Capture the cell that displays the provided text and extract its [X, Y] central coordinate. 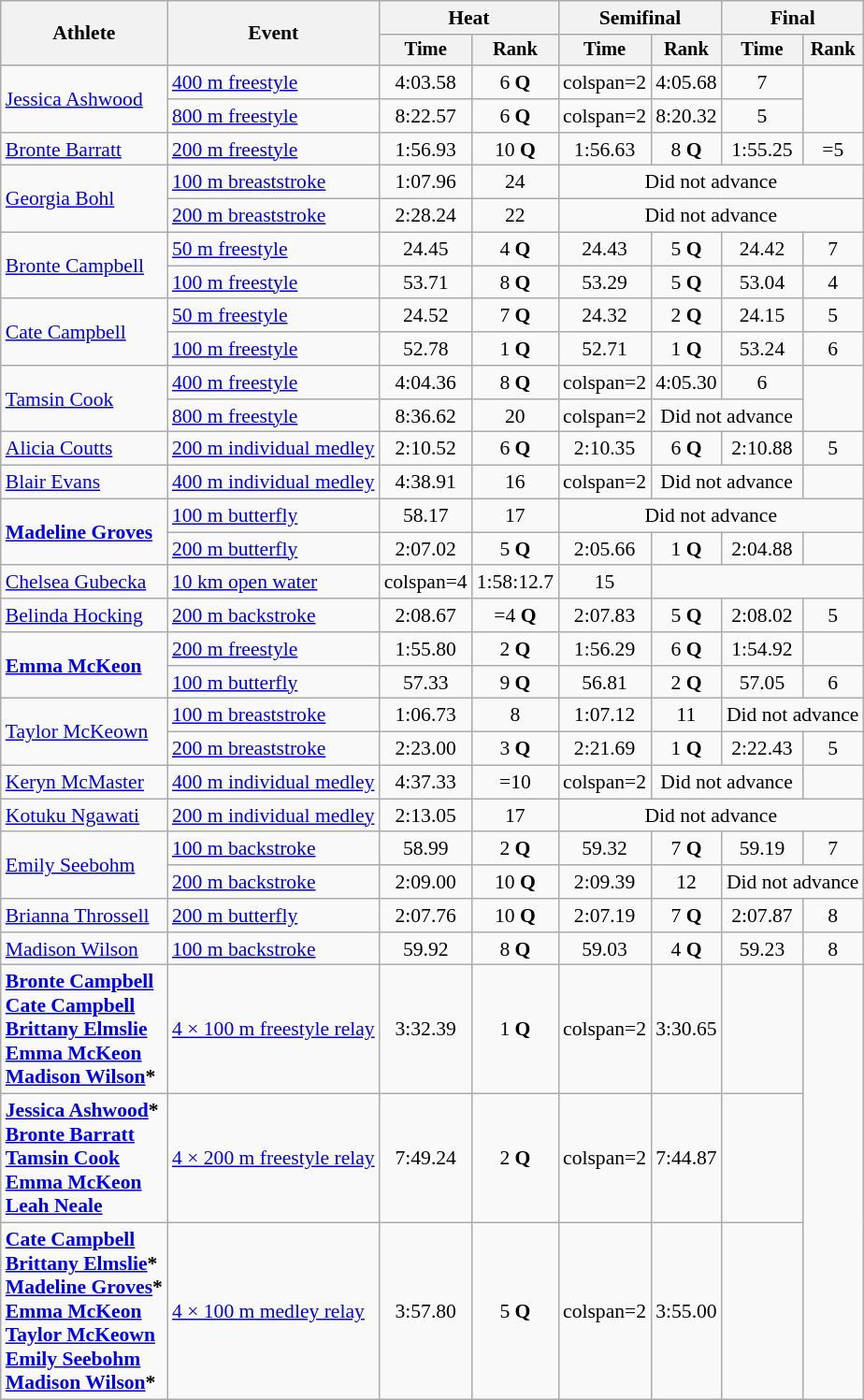
1:07.12 [604, 715]
1:56.29 [604, 649]
Belinda Hocking [84, 615]
Cate Campbell [84, 333]
53.24 [762, 349]
Madison Wilson [84, 949]
2:10.35 [604, 449]
4:37.33 [426, 783]
2:22.43 [762, 749]
=5 [832, 150]
10 km open water [273, 583]
11 [686, 715]
1:54.92 [762, 649]
3 Q [515, 749]
15 [604, 583]
2:10.52 [426, 449]
24.52 [426, 316]
24.15 [762, 316]
=10 [515, 783]
Georgia Bohl [84, 198]
59.03 [604, 949]
7:44.87 [686, 1159]
52.71 [604, 349]
4 × 100 m medley relay [273, 1311]
57.33 [426, 683]
20 [515, 416]
2:09.39 [604, 882]
59.23 [762, 949]
Alicia Coutts [84, 449]
Keryn McMaster [84, 783]
4 × 200 m freestyle relay [273, 1159]
Kotuku Ngawati [84, 815]
Emma McKeon [84, 666]
12 [686, 882]
Semifinal [640, 18]
1:58:12.7 [515, 583]
24.42 [762, 250]
57.05 [762, 683]
3:55.00 [686, 1311]
8:22.57 [426, 116]
58.17 [426, 516]
1:06.73 [426, 715]
9 Q [515, 683]
2:08.02 [762, 615]
24.32 [604, 316]
53.71 [426, 282]
4:05.30 [686, 382]
Final [793, 18]
4 × 100 m freestyle relay [273, 1030]
Blair Evans [84, 483]
Chelsea Gubecka [84, 583]
Madeline Groves [84, 533]
Jessica Ashwood*Bronte BarrattTamsin CookEmma McKeonLeah Neale [84, 1159]
Brianna Throssell [84, 916]
Emily Seebohm [84, 866]
24 [515, 182]
24.45 [426, 250]
2:07.87 [762, 916]
59.32 [604, 849]
1:55.80 [426, 649]
Bronte Barratt [84, 150]
Event [273, 34]
Cate CampbellBrittany Elmslie*Madeline Groves*Emma McKeonTaylor McKeownEmily SeebohmMadison Wilson* [84, 1311]
56.81 [604, 683]
58.99 [426, 849]
Bronte Campbell [84, 266]
16 [515, 483]
8:36.62 [426, 416]
2:10.88 [762, 449]
3:30.65 [686, 1030]
24.43 [604, 250]
2:21.69 [604, 749]
2:04.88 [762, 549]
2:23.00 [426, 749]
Athlete [84, 34]
Taylor McKeown [84, 731]
4:05.68 [686, 82]
3:32.39 [426, 1030]
4:04.36 [426, 382]
4 [832, 282]
2:07.83 [604, 615]
=4 Q [515, 615]
colspan=4 [426, 583]
7:49.24 [426, 1159]
59.92 [426, 949]
2:07.76 [426, 916]
2:13.05 [426, 815]
Tamsin Cook [84, 398]
22 [515, 216]
2:07.19 [604, 916]
1:55.25 [762, 150]
2:05.66 [604, 549]
Heat [469, 18]
59.19 [762, 849]
53.04 [762, 282]
1:07.96 [426, 182]
2:09.00 [426, 882]
4:38.91 [426, 483]
1:56.63 [604, 150]
2:07.02 [426, 549]
1:56.93 [426, 150]
3:57.80 [426, 1311]
2:28.24 [426, 216]
Jessica Ashwood [84, 99]
8:20.32 [686, 116]
52.78 [426, 349]
2:08.67 [426, 615]
Bronte CampbellCate CampbellBrittany ElmslieEmma McKeonMadison Wilson* [84, 1030]
53.29 [604, 282]
4:03.58 [426, 82]
